For the text-containing cell, return its midpoint in (X, Y) coordinate format. 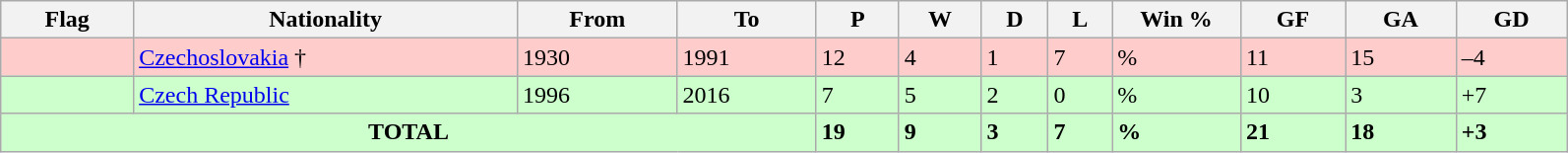
W (940, 20)
Flag (67, 20)
1991 (746, 57)
19 (857, 132)
1930 (598, 57)
11 (1292, 57)
9 (940, 132)
P (857, 20)
From (598, 20)
To (746, 20)
21 (1292, 132)
2 (1015, 95)
GF (1292, 20)
12 (857, 57)
0 (1081, 95)
L (1081, 20)
10 (1292, 95)
1 (1015, 57)
15 (1402, 57)
5 (940, 95)
2016 (746, 95)
TOTAL (409, 132)
1996 (598, 95)
GA (1402, 20)
Nationality (326, 20)
GD (1512, 20)
Win % (1177, 20)
Czechoslovakia † (326, 57)
4 (940, 57)
18 (1402, 132)
Czech Republic (326, 95)
+7 (1512, 95)
+3 (1512, 132)
–4 (1512, 57)
D (1015, 20)
